From the cell containing the given text, extract its center point as (x, y) coordinate. 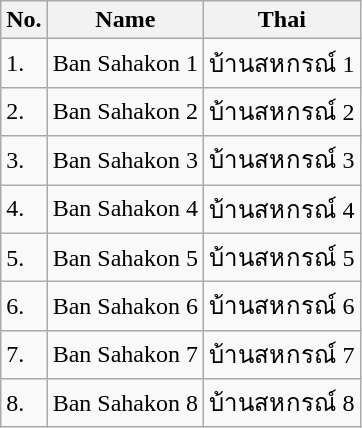
บ้านสหกรณ์ 4 (282, 208)
บ้านสหกรณ์ 8 (282, 404)
3. (24, 160)
Ban Sahakon 7 (125, 354)
Thai (282, 20)
8. (24, 404)
บ้านสหกรณ์ 2 (282, 112)
Ban Sahakon 5 (125, 258)
Name (125, 20)
Ban Sahakon 6 (125, 306)
บ้านสหกรณ์ 3 (282, 160)
No. (24, 20)
บ้านสหกรณ์ 7 (282, 354)
6. (24, 306)
5. (24, 258)
Ban Sahakon 3 (125, 160)
2. (24, 112)
7. (24, 354)
Ban Sahakon 8 (125, 404)
Ban Sahakon 1 (125, 64)
4. (24, 208)
1. (24, 64)
บ้านสหกรณ์ 6 (282, 306)
Ban Sahakon 2 (125, 112)
บ้านสหกรณ์ 5 (282, 258)
Ban Sahakon 4 (125, 208)
บ้านสหกรณ์ 1 (282, 64)
